Detect which cell encompasses the target text, then output its [X, Y] center coordinate. 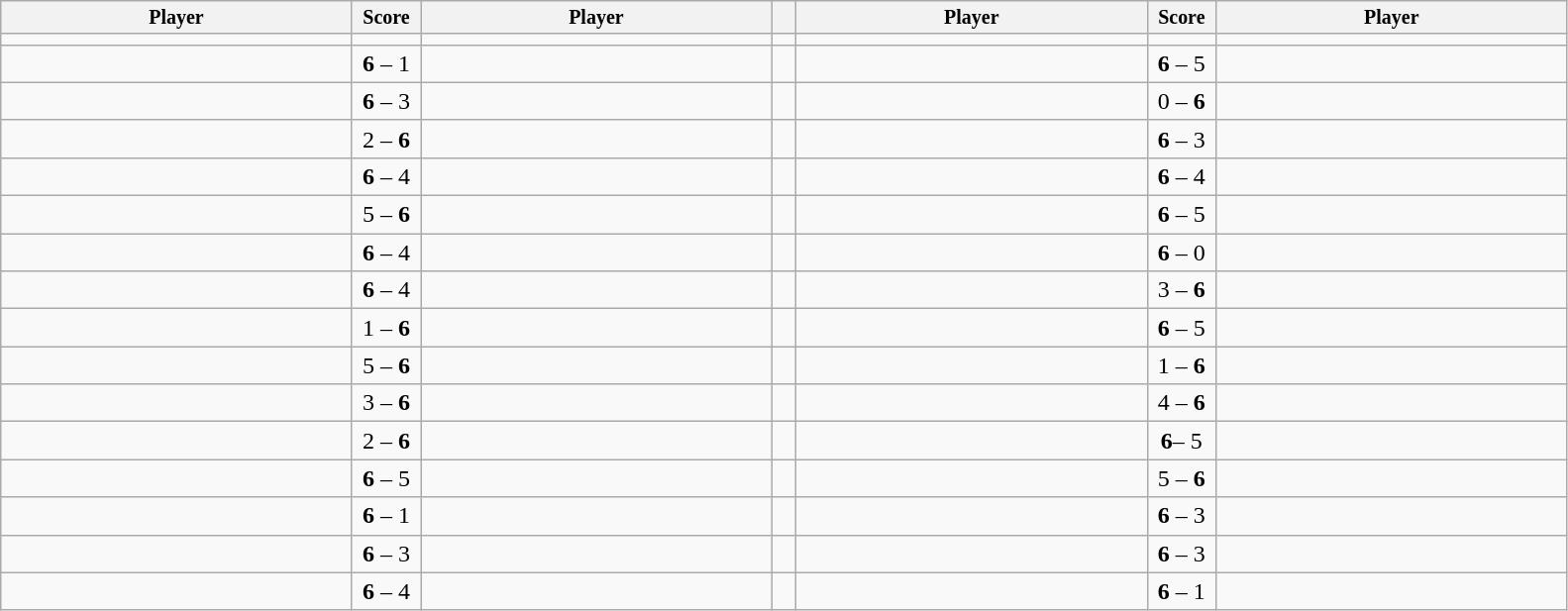
4 – 6 [1181, 403]
6 – 0 [1181, 253]
0 – 6 [1181, 101]
6– 5 [1181, 441]
